Capture the cell that displays the provided text and extract its [x, y] central coordinate. 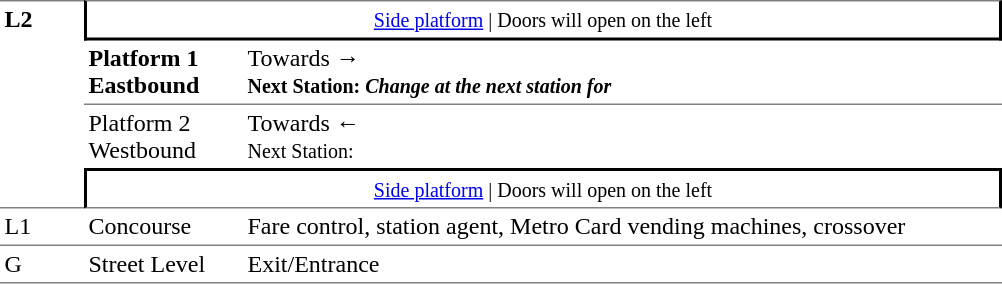
Fare control, station agent, Metro Card vending machines, crossover [622, 226]
Concourse [164, 226]
Street Level [164, 264]
Platform 1Eastbound [164, 72]
L2 [42, 104]
G [42, 264]
Towards ← Next Station: [622, 136]
Towards → Next Station: Change at the next station for [622, 72]
Exit/Entrance [622, 264]
Platform 2Westbound [164, 136]
L1 [42, 226]
